Detect which cell encompasses the target text, then output its [X, Y] center coordinate. 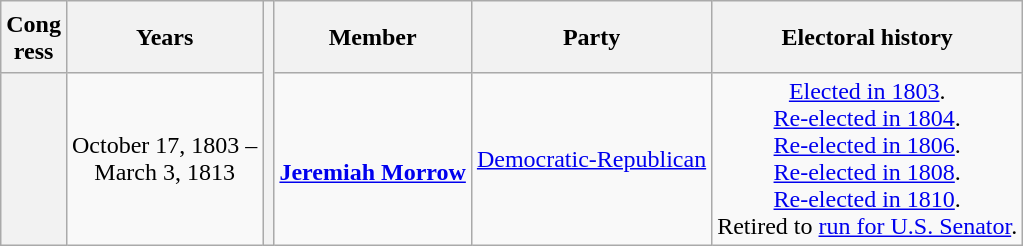
Democratic-Republican [591, 160]
Party [591, 37]
Elected in 1803.Re-elected in 1804.Re-elected in 1806.Re-elected in 1808.Re-elected in 1810.Retired to run for U.S. Senator. [868, 160]
Congress [34, 37]
October 17, 1803 –March 3, 1813 [164, 160]
Electoral history [868, 37]
Jeremiah Morrow [372, 160]
Years [164, 37]
Member [372, 37]
